Detect which cell encompasses the target text, then output its (X, Y) center coordinate. 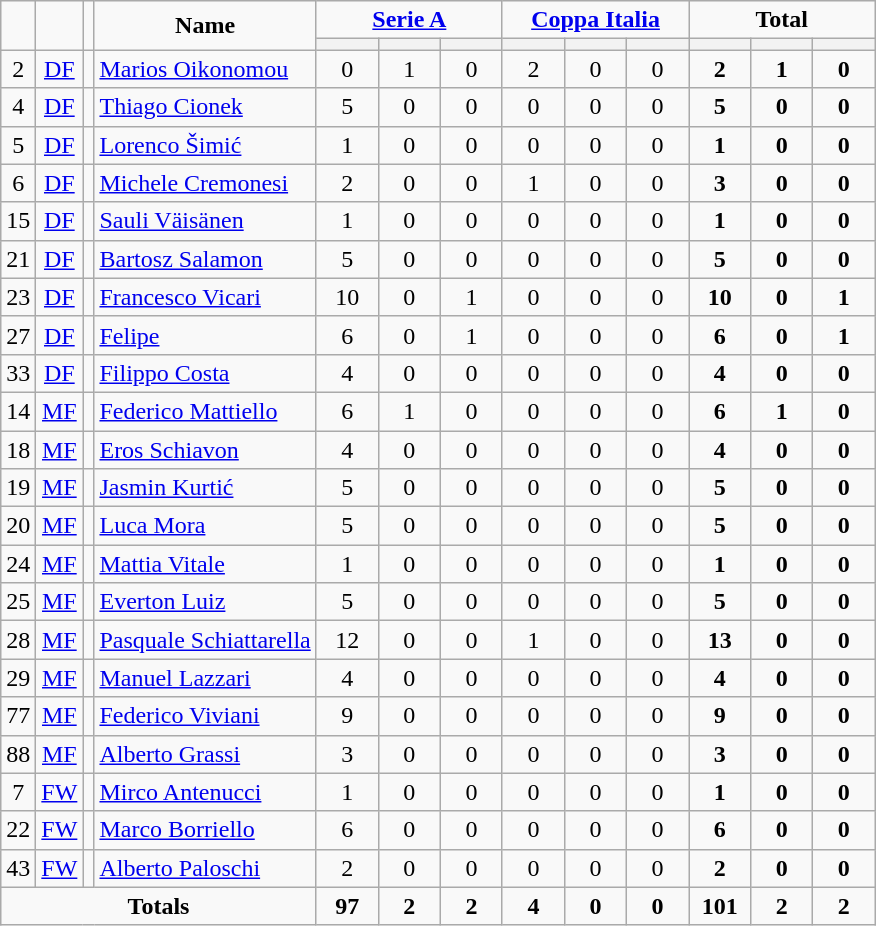
24 (18, 564)
29 (18, 678)
22 (18, 830)
Michele Cremonesi (205, 183)
Marios Oikonomou (205, 69)
Mirco Antenucci (205, 792)
20 (18, 526)
Felipe (205, 335)
Coppa Italia (595, 20)
18 (18, 449)
7 (18, 792)
Everton Luiz (205, 602)
15 (18, 221)
14 (18, 411)
43 (18, 868)
Alberto Paloschi (205, 868)
Marco Borriello (205, 830)
13 (720, 640)
Jasmin Kurtić (205, 488)
Manuel Lazzari (205, 678)
Name (205, 26)
97 (347, 906)
101 (720, 906)
Francesco Vicari (205, 297)
Federico Mattiello (205, 411)
Federico Viviani (205, 716)
Eros Schiavon (205, 449)
Bartosz Salamon (205, 259)
Mattia Vitale (205, 564)
23 (18, 297)
19 (18, 488)
Totals (159, 906)
28 (18, 640)
Sauli Väisänen (205, 221)
Lorenco Šimić (205, 145)
Total (782, 20)
Alberto Grassi (205, 754)
Pasquale Schiattarella (205, 640)
88 (18, 754)
25 (18, 602)
27 (18, 335)
Filippo Costa (205, 373)
Thiago Cionek (205, 107)
33 (18, 373)
77 (18, 716)
Luca Mora (205, 526)
Serie A (409, 20)
12 (347, 640)
21 (18, 259)
